Output the [x, y] coordinate of the center of the cell containing the given text.  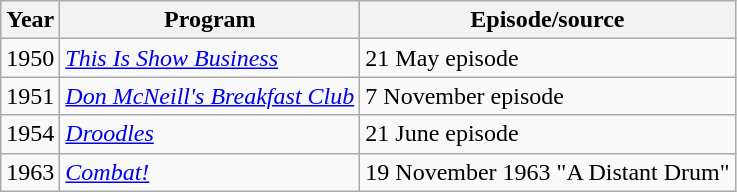
21 June episode [548, 134]
7 November episode [548, 96]
Droodles [210, 134]
19 November 1963 "A Distant Drum" [548, 172]
21 May episode [548, 58]
Episode/source [548, 20]
This Is Show Business [210, 58]
Year [30, 20]
Program [210, 20]
1951 [30, 96]
Don McNeill's Breakfast Club [210, 96]
1963 [30, 172]
1954 [30, 134]
Combat! [210, 172]
1950 [30, 58]
